Provide the (X, Y) coordinate of the cell's center where the given text is located.  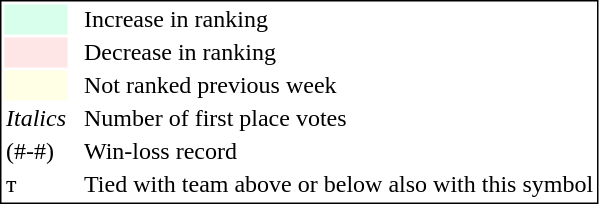
Increase in ranking (338, 19)
Decrease in ranking (338, 53)
(#-#) (36, 151)
Italics (36, 119)
т (36, 185)
Not ranked previous week (338, 85)
Number of first place votes (338, 119)
Tied with team above or below also with this symbol (338, 185)
Win-loss record (338, 151)
